Capture the cell that displays the provided text and extract its (x, y) central coordinate. 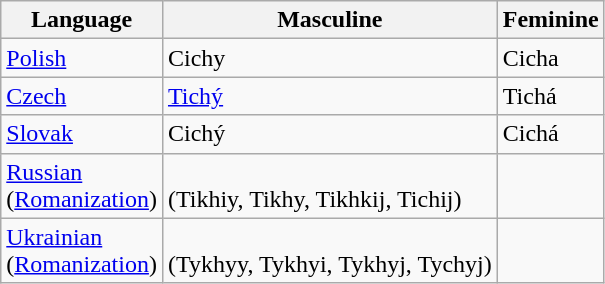
Cichy (330, 58)
Ukrainian (Romanization) (82, 250)
(Tykhyy, Tykhyi, Tykhyj, Tychyj) (330, 250)
Tichá (550, 96)
Tichý (330, 96)
Cichý (330, 134)
Russian (Romanization) (82, 186)
Feminine (550, 20)
Masculine (330, 20)
Cicha (550, 58)
(Tikhiy, Tikhy, Tikhkij, Tichij) (330, 186)
Language (82, 20)
Slovak (82, 134)
Czech (82, 96)
Cichá (550, 134)
Polish (82, 58)
